Return [x, y] of the center of cell containing provided text 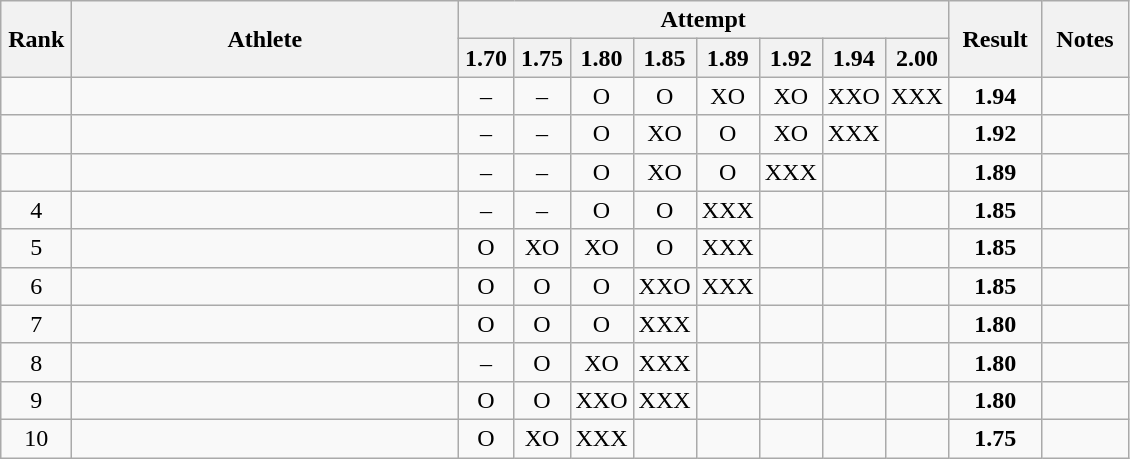
9 [36, 400]
7 [36, 324]
Rank [36, 39]
Athlete [265, 39]
5 [36, 248]
Notes [1085, 39]
10 [36, 438]
Result [995, 39]
Attempt [704, 20]
4 [36, 210]
6 [36, 286]
8 [36, 362]
2.00 [916, 58]
1.70 [486, 58]
